Scan for the cell matching the given text and deliver its (X, Y) coordinate at center. 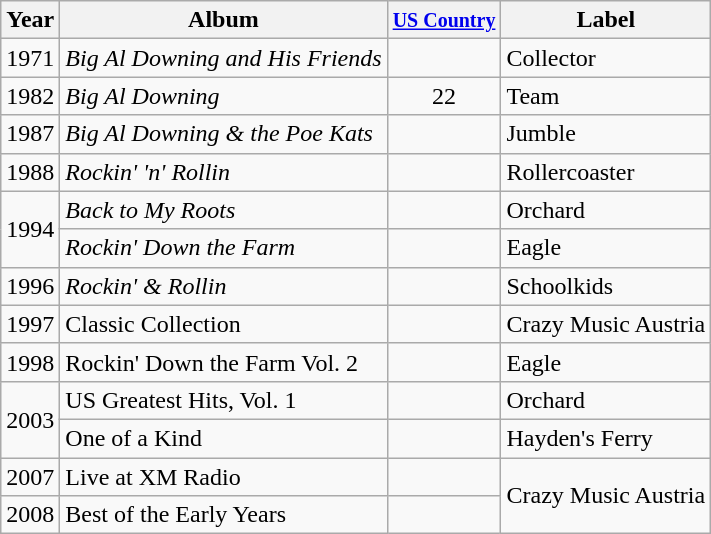
Classic Collection (224, 324)
Big Al Downing (224, 96)
1996 (30, 286)
22 (444, 96)
1994 (30, 229)
Collector (606, 58)
US Greatest Hits, Vol. 1 (224, 400)
Label (606, 20)
Jumble (606, 134)
Rollercoaster (606, 172)
Album (224, 20)
Schoolkids (606, 286)
Rockin' Down the Farm Vol. 2 (224, 362)
Hayden's Ferry (606, 438)
Live at XM Radio (224, 477)
Rockin' & Rollin (224, 286)
1971 (30, 58)
1997 (30, 324)
1998 (30, 362)
Year (30, 20)
1987 (30, 134)
Rockin' Down the Farm (224, 248)
Team (606, 96)
2007 (30, 477)
Big Al Downing & the Poe Kats (224, 134)
US Country (444, 20)
Big Al Downing and His Friends (224, 58)
1988 (30, 172)
One of a Kind (224, 438)
Back to My Roots (224, 210)
2003 (30, 419)
Rockin' 'n' Rollin (224, 172)
2008 (30, 515)
Best of the Early Years (224, 515)
1982 (30, 96)
